Provide the (x, y) coordinate of the cell's center where the given text is located.  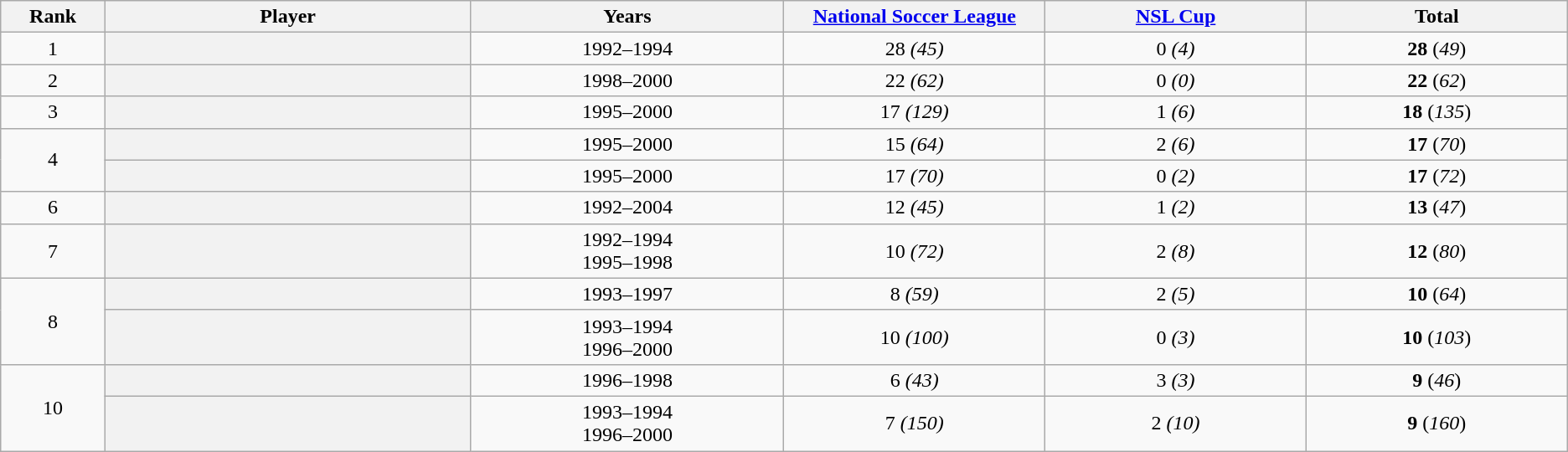
7 (150) (915, 424)
18 (135) (1436, 112)
10 (100) (915, 336)
National Soccer League (915, 17)
Years (627, 17)
Total (1436, 17)
1 (6) (1176, 112)
8 (59) (915, 294)
6 (43) (915, 380)
17 (129) (915, 112)
28 (49) (1436, 49)
1 (2) (1176, 208)
1996–1998 (627, 380)
7 (54, 251)
17 (72) (1436, 176)
1992–2004 (627, 208)
Rank (54, 17)
2 (10) (1176, 424)
1992–19941995–1998 (627, 251)
0 (2) (1176, 176)
10 (103) (1436, 336)
13 (47) (1436, 208)
12 (80) (1436, 251)
1992–1994 (627, 49)
2 (6) (1176, 144)
3 (3) (1176, 380)
6 (54, 208)
1993–1997 (627, 294)
9 (160) (1436, 424)
0 (3) (1176, 336)
10 (64) (1436, 294)
0 (0) (1176, 80)
9 (46) (1436, 380)
28 (45) (915, 49)
3 (54, 112)
12 (45) (915, 208)
2 (5) (1176, 294)
10 (54, 407)
Player (287, 17)
2 (54, 80)
NSL Cup (1176, 17)
2 (8) (1176, 251)
1 (54, 49)
10 (72) (915, 251)
0 (4) (1176, 49)
1998–2000 (627, 80)
4 (54, 160)
8 (54, 321)
15 (64) (915, 144)
